Pinpoint the cell where the given text exists, returning its [X, Y] midpoint coordinate. 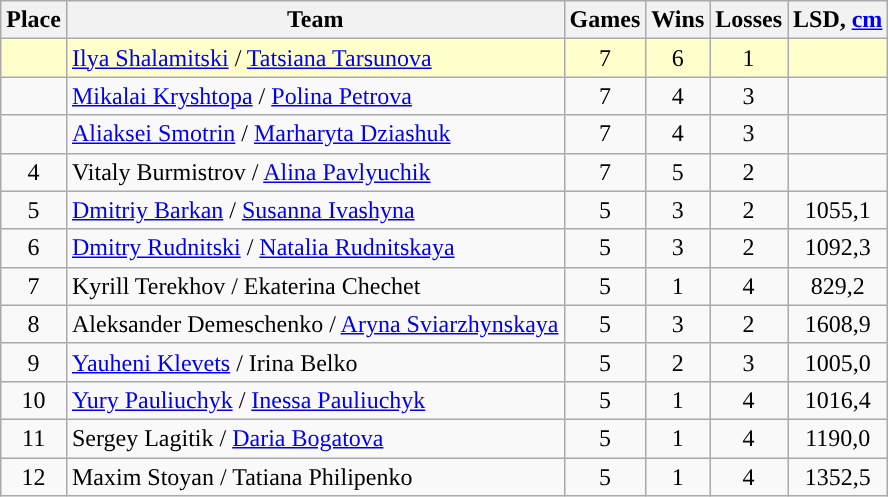
1055,1 [838, 210]
12 [34, 477]
Yury Pauliuchyk / Inessa Pauliuchyk [315, 400]
Games [605, 20]
Aleksander Demeschenko / Aryna Sviarzhynskaya [315, 324]
Ilya Shalamitski / Tatsiana Tarsunova [315, 58]
Dmitriy Barkan / Susanna Ivashyna [315, 210]
1190,0 [838, 438]
1005,0 [838, 362]
829,2 [838, 286]
Maxim Stoyan / Tatiana Philipenko [315, 477]
9 [34, 362]
Mikalai Kryshtopa / Polina Petrova [315, 96]
11 [34, 438]
10 [34, 400]
Aliaksei Smotrin / Marharyta Dziashuk [315, 134]
1608,9 [838, 324]
Kyrill Terekhov / Ekaterina Chechet [315, 286]
Vitaly Burmistrov / Alina Pavlyuchik [315, 172]
Losses [749, 20]
1092,3 [838, 248]
8 [34, 324]
1016,4 [838, 400]
Yauheni Klevets / Irina Belko [315, 362]
Place [34, 20]
Dmitry Rudnitski / Natalia Rudnitskaya [315, 248]
1352,5 [838, 477]
Wins [678, 20]
Team [315, 20]
LSD, cm [838, 20]
Sergey Lagitik / Daria Bogatova [315, 438]
